Find where the given text appears and provide that cell's center as (x, y) coordinate. 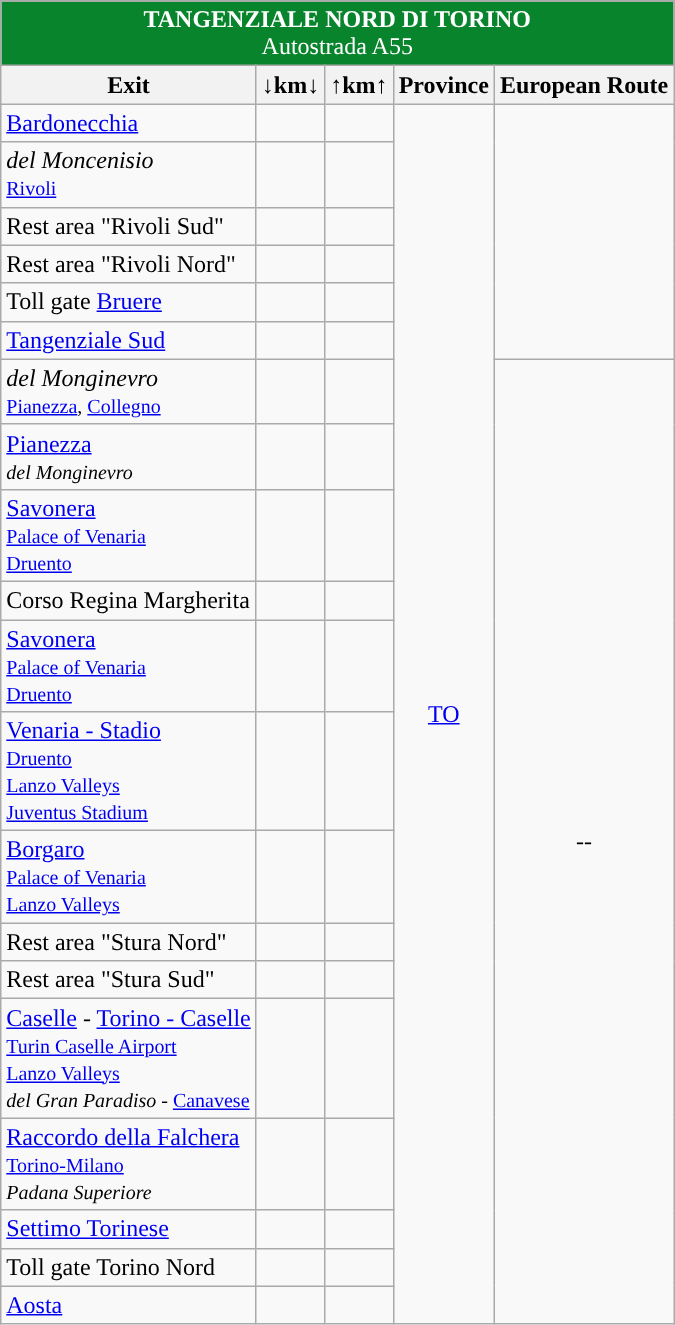
del MoncenisioRivoli (129, 174)
Tangenziale Sud (129, 340)
↑km↑ (359, 85)
↓km↓ (290, 85)
Corso Regina Margherita (129, 600)
Rest area "Stura Sud" (129, 980)
Rest area "Stura Nord" (129, 942)
Caselle - Torino - Caselle Turin Caselle Airport Lanzo Valleys del Gran Paradiso - Canavese (129, 1058)
Exit (129, 85)
Aosta (129, 1305)
Toll gate Torino Nord (129, 1267)
Bardonecchia (129, 123)
Province (444, 85)
TANGENZIALE NORD DI TORINOAutostrada A55 (338, 34)
European Route (584, 85)
TO (444, 714)
Rest area "Rivoli Nord" (129, 264)
Settimo Torinese (129, 1229)
Pianezza del Monginevro (129, 456)
Raccordo della Falchera Torino-Milano Padana Superiore (129, 1164)
del Monginevro Pianezza, Collegno (129, 392)
Borgaro Palace of Venaria Lanzo Valleys (129, 877)
Venaria - StadioDruento Lanzo Valleys Juventus Stadium (129, 772)
-- (584, 842)
Rest area "Rivoli Sud" (129, 226)
Toll gate Bruere (129, 302)
